Search for the cell housing the specified text and yield its [X, Y] center coordinate. 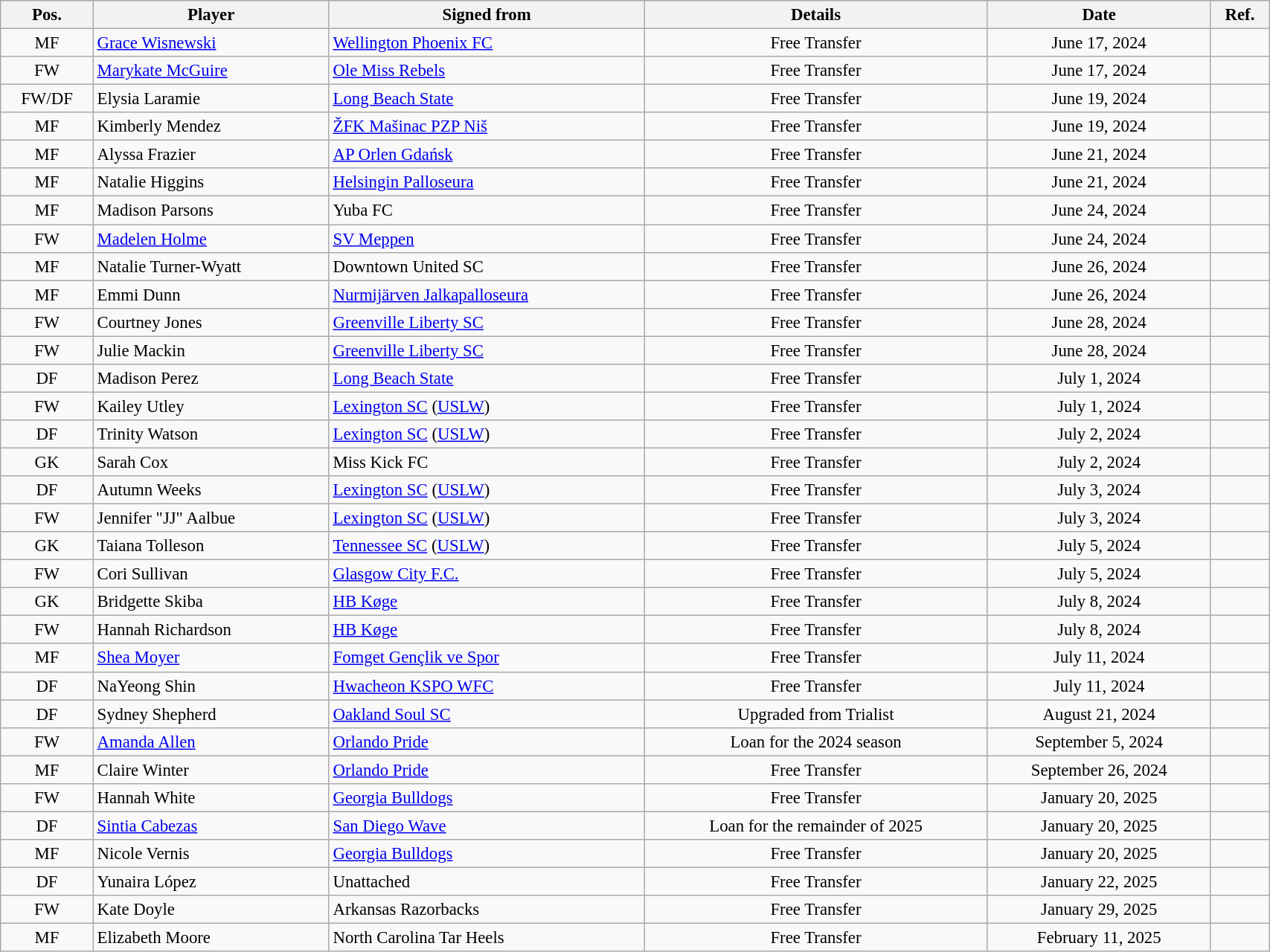
Madison Parsons [211, 210]
ŽFK Mašinac PZP Niš [487, 126]
Arkansas Razorbacks [487, 910]
Helsingin Palloseura [487, 182]
FW/DF [47, 99]
Miss Kick FC [487, 462]
Hannah White [211, 798]
Grace Wisnewski [211, 43]
Unattached [487, 881]
Signed from [487, 15]
Kailey Utley [211, 406]
February 11, 2025 [1099, 938]
Cori Sullivan [211, 574]
Kate Doyle [211, 910]
Yuba FC [487, 210]
Madelen Holme [211, 239]
September 26, 2024 [1099, 770]
AP Orlen Gdańsk [487, 155]
San Diego Wave [487, 826]
Natalie Higgins [211, 182]
Autumn Weeks [211, 490]
Claire Winter [211, 770]
Downtown United SC [487, 266]
SV Meppen [487, 239]
Wellington Phoenix FC [487, 43]
Marykate McGuire [211, 71]
Madison Perez [211, 379]
Glasgow City F.C. [487, 574]
Julie Mackin [211, 350]
Bridgette Skiba [211, 602]
Amanda Allen [211, 742]
September 5, 2024 [1099, 742]
Ole Miss Rebels [487, 71]
Shea Moyer [211, 658]
Natalie Turner-Wyatt [211, 266]
Loan for the 2024 season [815, 742]
Kimberly Mendez [211, 126]
Upgraded from Trialist [815, 714]
Elysia Laramie [211, 99]
Alyssa Frazier [211, 155]
January 22, 2025 [1099, 881]
Jennifer "JJ" Aalbue [211, 518]
August 21, 2024 [1099, 714]
Oakland Soul SC [487, 714]
Nicole Vernis [211, 854]
Loan for the remainder of 2025 [815, 826]
NaYeong Shin [211, 686]
Hannah Richardson [211, 630]
Emmi Dunn [211, 295]
Ref. [1239, 15]
Trinity Watson [211, 434]
Tennessee SC (USLW) [487, 546]
Yunaira López [211, 881]
Nurmijärven Jalkapalloseura [487, 295]
Details [815, 15]
Taiana Tolleson [211, 546]
Date [1099, 15]
Pos. [47, 15]
Hwacheon KSPO WFC [487, 686]
Sarah Cox [211, 462]
Fomget Gençlik ve Spor [487, 658]
Player [211, 15]
North Carolina Tar Heels [487, 938]
Elizabeth Moore [211, 938]
Sydney Shepherd [211, 714]
January 29, 2025 [1099, 910]
Sintia Cabezas [211, 826]
Courtney Jones [211, 322]
